Search for the cell housing the specified text and yield its [x, y] center coordinate. 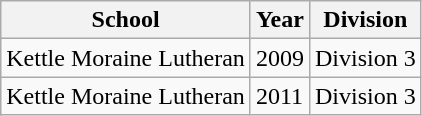
Division [365, 20]
Year [280, 20]
2009 [280, 58]
School [126, 20]
2011 [280, 96]
